Capture the cell that displays the provided text and extract its [x, y] central coordinate. 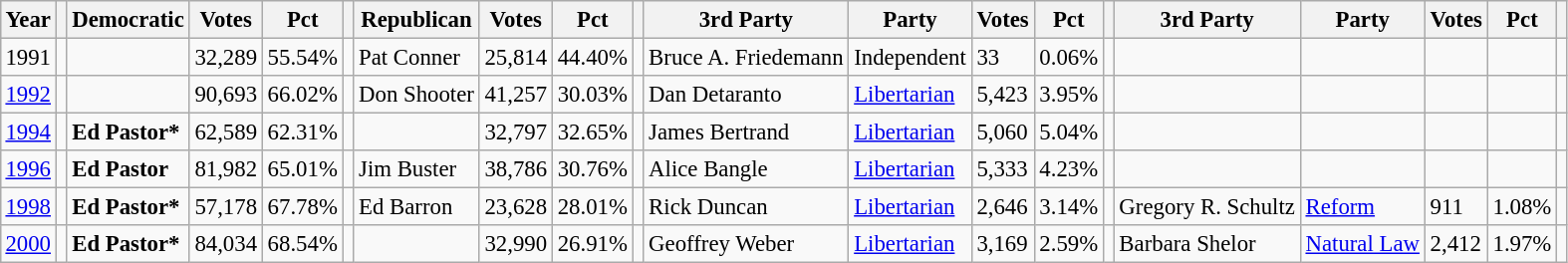
Bruce A. Friedemann [746, 57]
32.65% [592, 132]
1994 [28, 132]
32,990 [516, 244]
Dan Detaranto [746, 95]
62.31% [303, 132]
911 [1456, 207]
25,814 [516, 57]
Barbara Shelor [1207, 244]
Rick Duncan [746, 207]
32,289 [225, 57]
2,646 [1002, 207]
66.02% [303, 95]
3,169 [1002, 244]
1.08% [1522, 207]
1996 [28, 169]
1992 [28, 95]
5,333 [1002, 169]
3.14% [1068, 207]
32,797 [516, 132]
Geoffrey Weber [746, 244]
65.01% [303, 169]
44.40% [592, 57]
Democratic [128, 20]
Gregory R. Schultz [1207, 207]
Alice Bangle [746, 169]
41,257 [516, 95]
Ed Barron [416, 207]
67.78% [303, 207]
55.54% [303, 57]
3.95% [1068, 95]
90,693 [225, 95]
Republican [416, 20]
Ed Pastor [128, 169]
1991 [28, 57]
Independent [911, 57]
1.97% [1522, 244]
23,628 [516, 207]
68.54% [303, 244]
2.59% [1068, 244]
81,982 [225, 169]
62,589 [225, 132]
1998 [28, 207]
84,034 [225, 244]
Don Shooter [416, 95]
5.04% [1068, 132]
33 [1002, 57]
Year [28, 20]
Jim Buster [416, 169]
James Bertrand [746, 132]
2,412 [1456, 244]
5,060 [1002, 132]
57,178 [225, 207]
0.06% [1068, 57]
30.03% [592, 95]
4.23% [1068, 169]
Natural Law [1363, 244]
Pat Conner [416, 57]
Reform [1363, 207]
5,423 [1002, 95]
30.76% [592, 169]
26.91% [592, 244]
38,786 [516, 169]
28.01% [592, 207]
2000 [28, 244]
